Extract the [x, y] coordinate from the center of the cell holding the provided text.  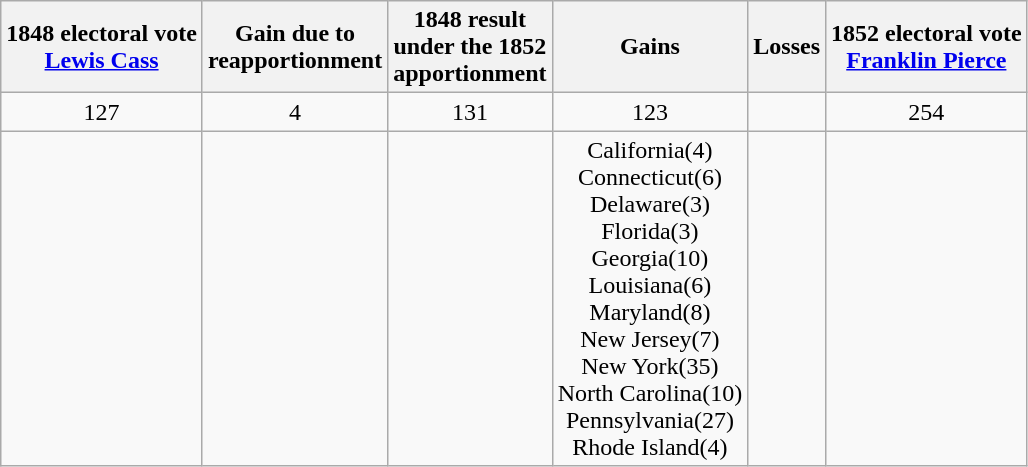
127 [102, 112]
131 [470, 112]
1848 resultunder the 1852apportionment [470, 47]
123 [650, 112]
1848 electoral voteLewis Cass [102, 47]
4 [294, 112]
1852 electoral voteFranklin Pierce [927, 47]
Gains [650, 47]
254 [927, 112]
Gain due toreapportionment [294, 47]
Losses [787, 47]
